Determine the [X, Y] coordinate at the center of the cell enclosing the given text.  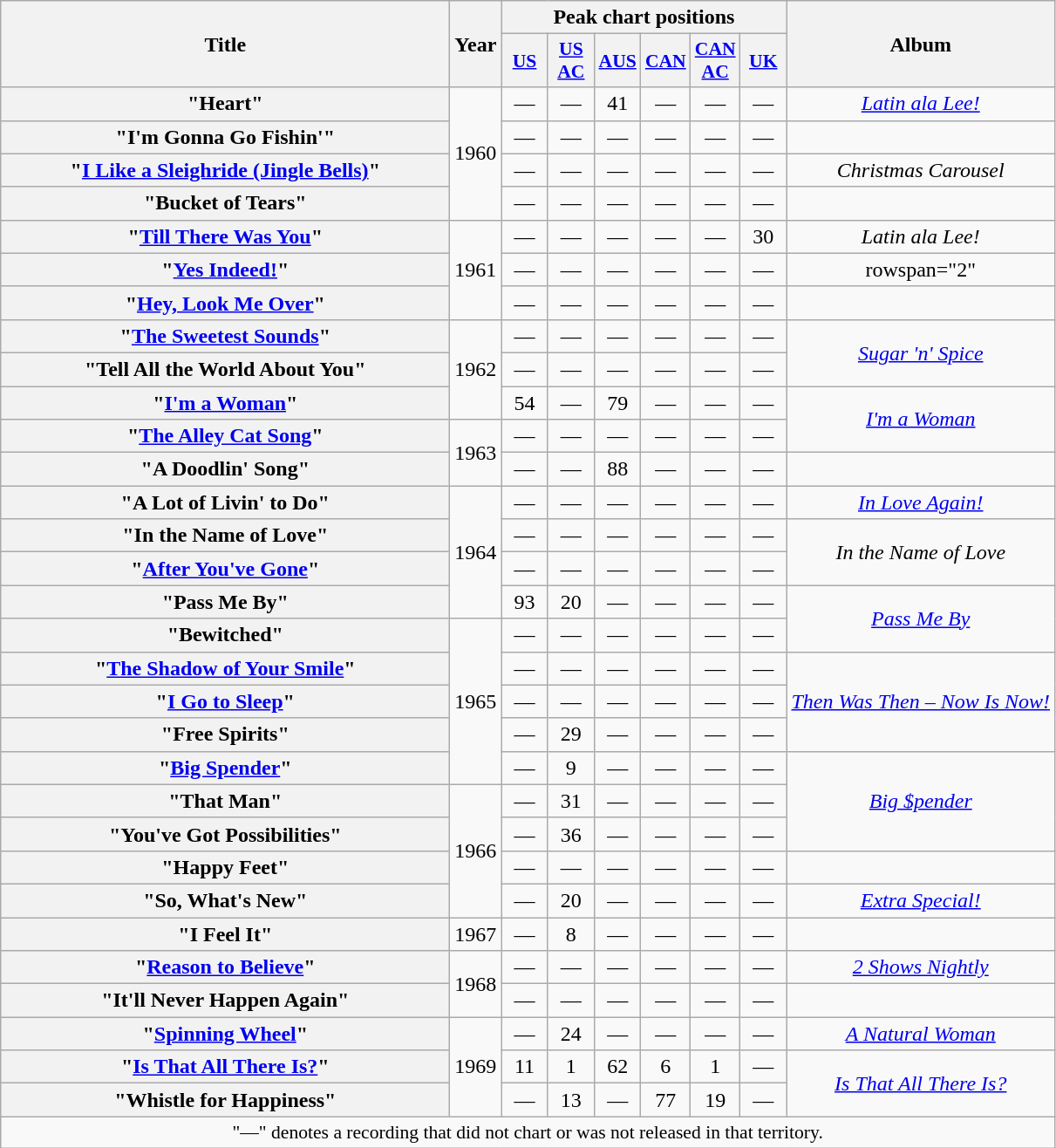
"A Lot of Livin' to Do" [225, 502]
"I'm a Woman" [225, 402]
1961 [476, 270]
62 [617, 1067]
US AC [570, 61]
36 [570, 834]
"Happy Feet" [225, 867]
"In the Name of Love" [225, 536]
Pass Me By [921, 618]
Sugar 'n' Spice [921, 352]
"You've Got Possibilities" [225, 834]
In Love Again! [921, 502]
CAN [666, 61]
"Is That All There Is?" [225, 1067]
"Hey, Look Me Over" [225, 303]
1965 [476, 701]
"That Man" [225, 801]
"Whistle for Happiness" [225, 1100]
24 [570, 1034]
"Heart" [225, 104]
"The Sweetest Sounds" [225, 336]
"Reason to Believe" [225, 967]
Is That All There Is? [921, 1083]
"A Doodlin' Song" [225, 469]
Title [225, 44]
Year [476, 44]
"I Feel It" [225, 934]
19 [715, 1100]
In the Name of Love [921, 552]
93 [525, 602]
I'm a Woman [921, 419]
"Pass Me By" [225, 602]
88 [617, 469]
"Bucket of Tears" [225, 203]
2 Shows Nightly [921, 967]
rowspan="2" [921, 270]
1967 [476, 934]
Extra Special! [921, 900]
"Bewitched" [225, 635]
79 [617, 402]
"The Shadow of Your Smile" [225, 668]
77 [666, 1100]
"Till There Was You" [225, 236]
"The Alley Cat Song" [225, 436]
Then Was Then – Now Is Now! [921, 701]
"Free Spirits" [225, 735]
Big $pender [921, 801]
54 [525, 402]
"Tell All the World About You" [225, 369]
41 [617, 104]
1960 [476, 154]
AUS [617, 61]
"So, What's New" [225, 900]
1966 [476, 851]
8 [570, 934]
1963 [476, 453]
US [525, 61]
"Spinning Wheel" [225, 1034]
"—" denotes a recording that did not chart or was not released in that territory. [528, 1132]
Peak chart positions [644, 17]
"It'll Never Happen Again" [225, 1001]
"After You've Gone" [225, 569]
A Natural Woman [921, 1034]
Album [921, 44]
9 [570, 768]
1968 [476, 984]
1962 [476, 369]
"I Go to Sleep" [225, 701]
UK [764, 61]
Christmas Carousel [921, 170]
"Yes Indeed!" [225, 270]
31 [570, 801]
1964 [476, 552]
13 [570, 1100]
"I'm Gonna Go Fishin'" [225, 137]
"I Like a Sleighride (Jingle Bells)" [225, 170]
6 [666, 1067]
1969 [476, 1067]
30 [764, 236]
"Big Spender" [225, 768]
CAN AC [715, 61]
11 [525, 1067]
29 [570, 735]
